Return the (X, Y) coordinate for the center point of the cell that contains the specified text.  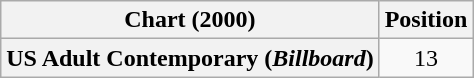
Chart (2000) (190, 20)
13 (426, 58)
Position (426, 20)
US Adult Contemporary (Billboard) (190, 58)
